Capture the cell that displays the provided text and extract its (x, y) central coordinate. 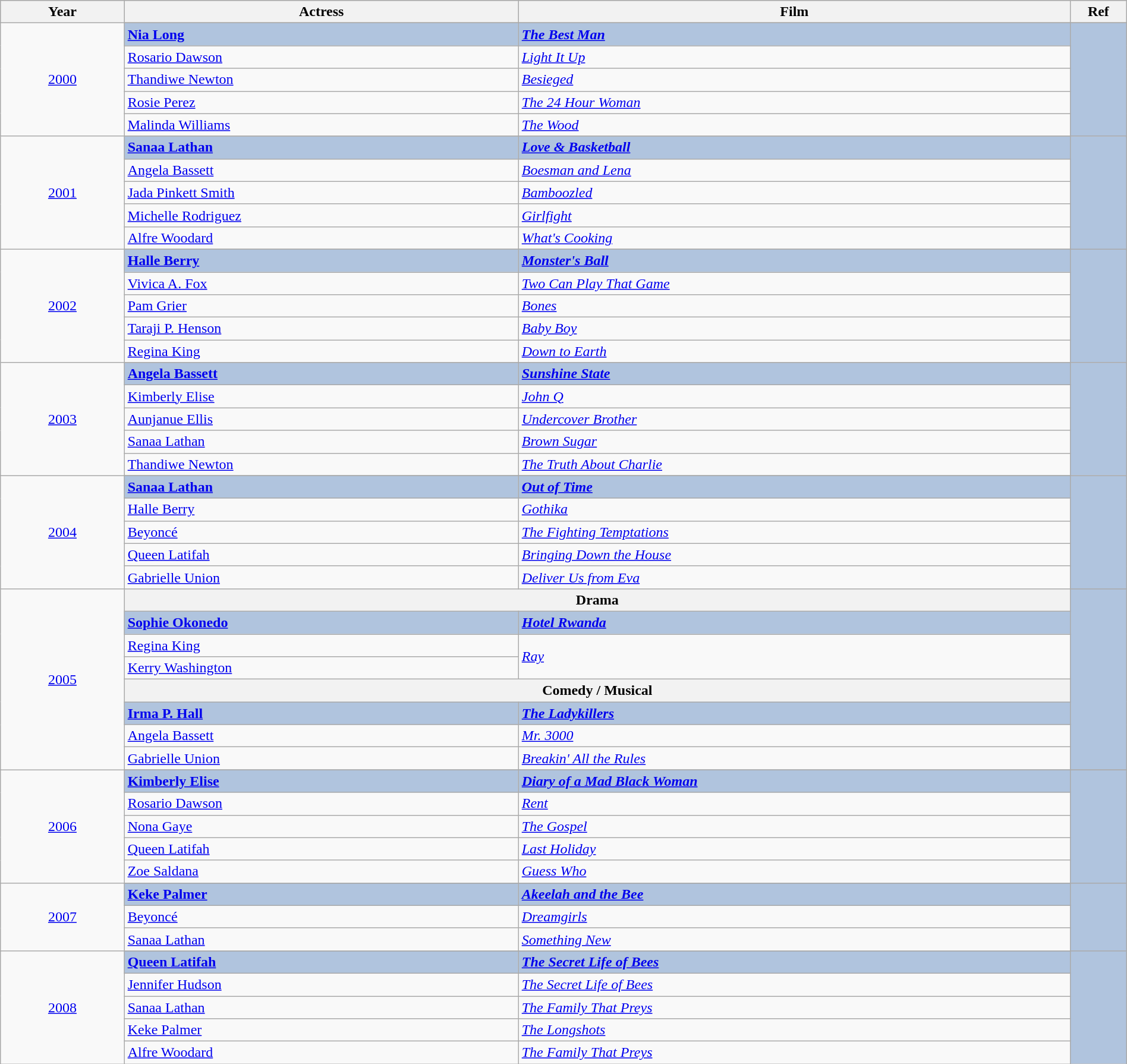
2006 (62, 826)
Jada Pinkett Smith (321, 193)
Something New (794, 939)
Love & Basketball (794, 147)
Aunjanue Ellis (321, 419)
Akeelah and the Bee (794, 894)
Bones (794, 306)
Actress (321, 12)
Undercover Brother (794, 419)
Film (794, 12)
The 24 Hour Woman (794, 102)
Nia Long (321, 34)
Baby Boy (794, 329)
Ray (794, 656)
Drama (597, 600)
Year (62, 12)
Besieged (794, 80)
Vivica A. Fox (321, 284)
Dreamgirls (794, 917)
Ref (1098, 12)
The Gospel (794, 826)
Down to Earth (794, 351)
Deliver Us from Eva (794, 577)
What's Cooking (794, 238)
The Wood (794, 125)
2003 (62, 419)
2007 (62, 917)
Out of Time (794, 487)
Breakin' All the Rules (794, 758)
Monster's Ball (794, 260)
The Truth About Charlie (794, 464)
Irma P. Hall (321, 713)
Bringing Down the House (794, 555)
Zoe Saldana (321, 871)
Sophie Okonedo (321, 622)
The Fighting Temptations (794, 532)
Taraji P. Henson (321, 329)
Pam Grier (321, 306)
Brown Sugar (794, 442)
Last Holiday (794, 849)
John Q (794, 396)
Rosie Perez (321, 102)
Kerry Washington (321, 668)
Hotel Rwanda (794, 622)
2005 (62, 679)
Nona Gaye (321, 826)
Michelle Rodriguez (321, 215)
Rent (794, 804)
Light It Up (794, 57)
Sunshine State (794, 374)
Guess Who (794, 871)
Girlfight (794, 215)
2002 (62, 306)
Gothika (794, 509)
Mr. 3000 (794, 736)
2008 (62, 1007)
Jennifer Hudson (321, 984)
The Best Man (794, 34)
2001 (62, 193)
Comedy / Musical (597, 691)
Malinda Williams (321, 125)
2000 (62, 80)
The Longshots (794, 1030)
Diary of a Mad Black Woman (794, 781)
Bamboozled (794, 193)
Boesman and Lena (794, 170)
2004 (62, 532)
Two Can Play That Game (794, 284)
The Ladykillers (794, 713)
